Return (X, Y) of the center of cell containing provided text 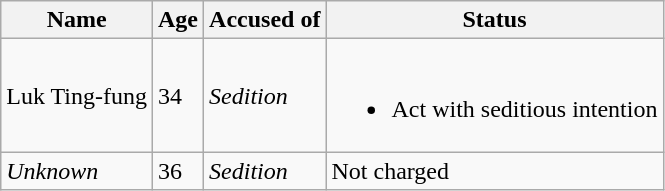
Luk Ting-fung (77, 96)
Act with seditious intention (494, 96)
Status (494, 20)
Age (178, 20)
34 (178, 96)
Accused of (265, 20)
Name (77, 20)
Not charged (494, 171)
Unknown (77, 171)
36 (178, 171)
